From the cell containing the given text, extract its center point as (x, y) coordinate. 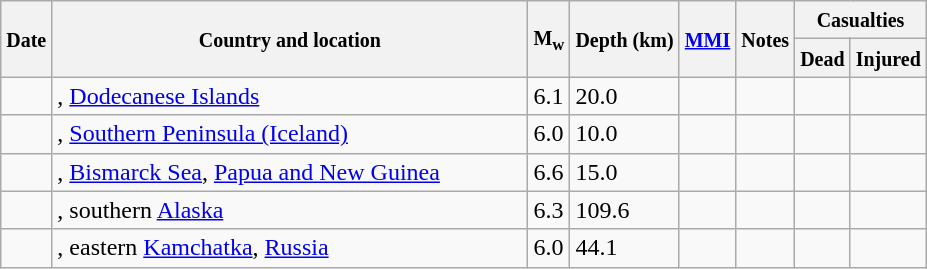
Mw (549, 39)
, eastern Kamchatka, Russia (290, 248)
6.3 (549, 210)
44.1 (624, 248)
10.0 (624, 134)
, Bismarck Sea, Papua and New Guinea (290, 172)
6.1 (549, 96)
20.0 (624, 96)
15.0 (624, 172)
Dead (823, 58)
6.6 (549, 172)
Country and location (290, 39)
109.6 (624, 210)
Injured (888, 58)
, Southern Peninsula (Iceland) (290, 134)
Casualties (861, 20)
Depth (km) (624, 39)
Notes (766, 39)
Date (26, 39)
, southern Alaska (290, 210)
MMI (708, 39)
, Dodecanese Islands (290, 96)
